Return (x, y) of the center of cell containing provided text 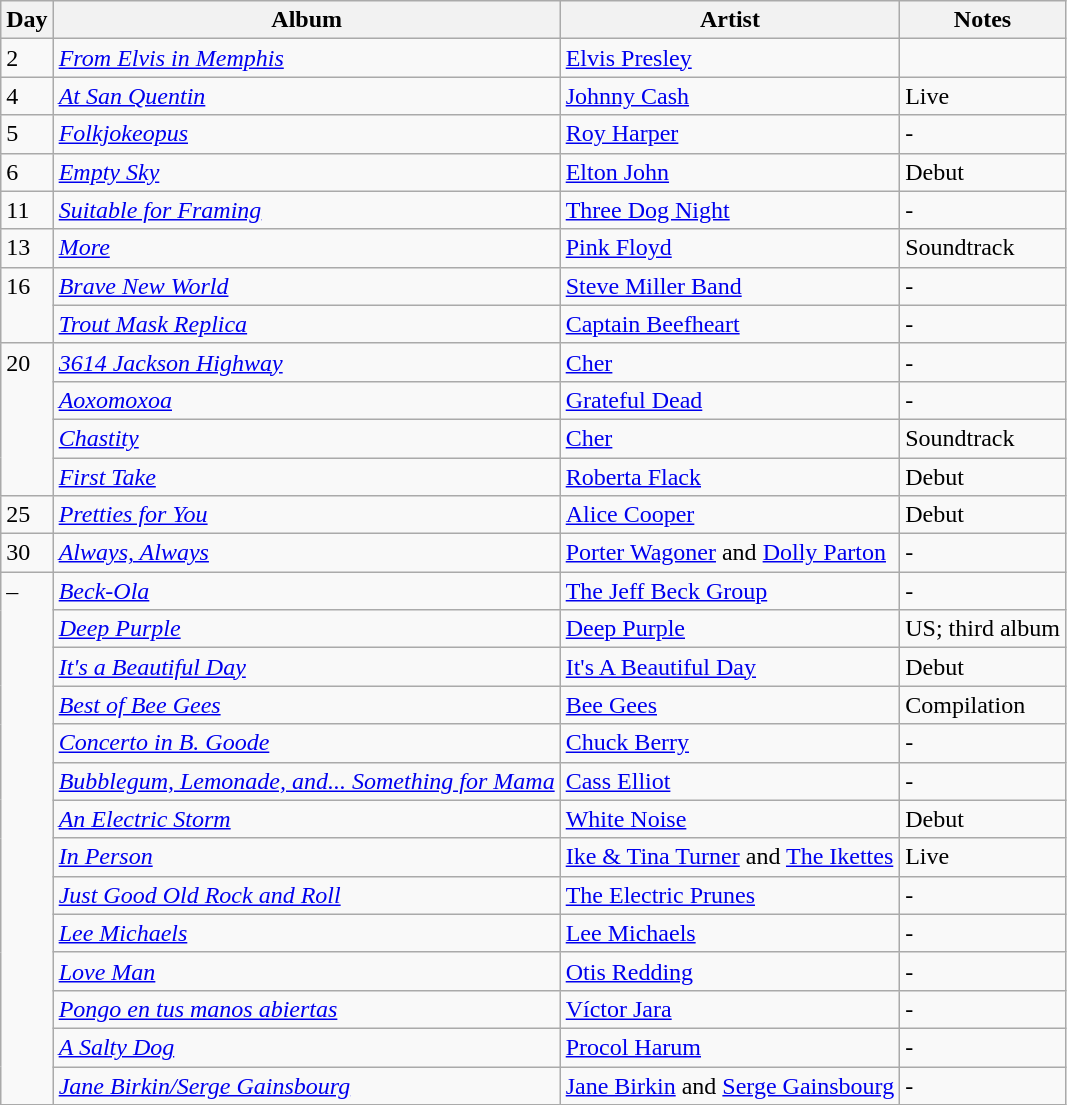
The Electric Prunes (730, 895)
Chastity (306, 438)
Bee Gees (730, 705)
It's a Beautiful Day (306, 667)
Procol Harum (730, 1047)
Just Good Old Rock and Roll (306, 895)
Alice Cooper (730, 515)
30 (27, 553)
Elvis Presley (730, 58)
US; third album (983, 629)
Otis Redding (730, 971)
Pongo en tus manos abiertas (306, 1009)
11 (27, 210)
Pink Floyd (730, 248)
It's A Beautiful Day (730, 667)
More (306, 248)
Roy Harper (730, 134)
Cass Elliot (730, 781)
Pretties for You (306, 515)
Ike & Tina Turner and The Ikettes (730, 857)
Suitable for Framing (306, 210)
Day (27, 20)
Elton John (730, 172)
4 (27, 96)
Víctor Jara (730, 1009)
20 (27, 419)
Compilation (983, 705)
Chuck Berry (730, 743)
Trout Mask Replica (306, 324)
Bubblegum, Lemonade, and... Something for Mama (306, 781)
13 (27, 248)
In Person (306, 857)
2 (27, 58)
Porter Wagoner and Dolly Parton (730, 553)
Concerto in B. Goode (306, 743)
16 (27, 305)
Grateful Dead (730, 400)
Always, Always (306, 553)
Artist (730, 20)
Brave New World (306, 286)
Captain Beefheart (730, 324)
5 (27, 134)
Love Man (306, 971)
Notes (983, 20)
Steve Miller Band (730, 286)
Empty Sky (306, 172)
Jane Birkin/Serge Gainsbourg (306, 1085)
– (27, 838)
6 (27, 172)
First Take (306, 477)
Three Dog Night (730, 210)
The Jeff Beck Group (730, 591)
Folkjokeopus (306, 134)
Best of Bee Gees (306, 705)
From Elvis in Memphis (306, 58)
Beck-Ola (306, 591)
Roberta Flack (730, 477)
Jane Birkin and Serge Gainsbourg (730, 1085)
White Noise (730, 819)
A Salty Dog (306, 1047)
25 (27, 515)
3614 Jackson Highway (306, 362)
Aoxomoxoa (306, 400)
Johnny Cash (730, 96)
Album (306, 20)
An Electric Storm (306, 819)
At San Quentin (306, 96)
